For the text-containing cell, return its midpoint in (X, Y) coordinate format. 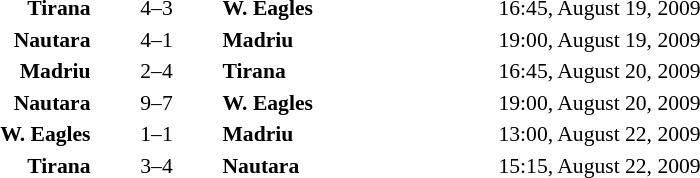
9–7 (156, 102)
Tirana (358, 71)
1–1 (156, 134)
4–1 (156, 40)
2–4 (156, 71)
W. Eagles (358, 102)
